Identify which cell holds the provided text, then report its [X, Y] central coordinate. 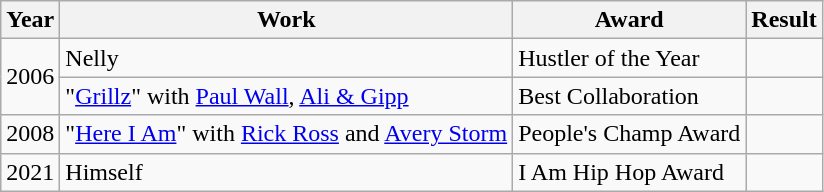
Himself [286, 172]
Year [30, 20]
2021 [30, 172]
I Am Hip Hop Award [630, 172]
Nelly [286, 58]
Award [630, 20]
"Here I Am" with Rick Ross and Avery Storm [286, 134]
2006 [30, 77]
Best Collaboration [630, 96]
Result [784, 20]
2008 [30, 134]
"Grillz" with Paul Wall, Ali & Gipp [286, 96]
People's Champ Award [630, 134]
Work [286, 20]
Hustler of the Year [630, 58]
